Return the [X, Y] coordinate for the center point of the cell that contains the specified text.  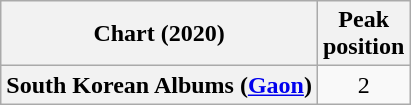
Chart (2020) [160, 34]
South Korean Albums (Gaon) [160, 85]
2 [363, 85]
Peakposition [363, 34]
